Detect which cell encompasses the target text, then output its (X, Y) center coordinate. 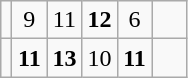
10 (100, 58)
12 (100, 20)
9 (30, 20)
13 (64, 58)
6 (134, 20)
